Search for the cell housing the specified text and yield its (x, y) center coordinate. 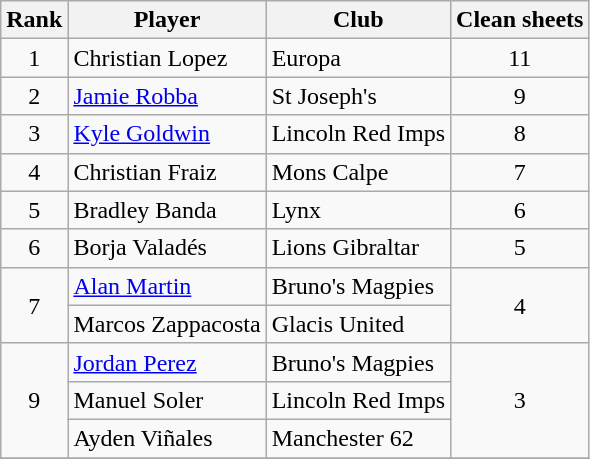
Glacis United (358, 324)
Lions Gibraltar (358, 248)
1 (34, 58)
St Joseph's (358, 96)
Club (358, 20)
Europa (358, 58)
Mons Calpe (358, 172)
Manchester 62 (358, 438)
Jamie Robba (167, 96)
8 (520, 134)
Marcos Zappacosta (167, 324)
Bradley Banda (167, 210)
Kyle Goldwin (167, 134)
Christian Lopez (167, 58)
Borja Valadés (167, 248)
2 (34, 96)
Rank (34, 20)
Christian Fraiz (167, 172)
Clean sheets (520, 20)
Jordan Perez (167, 362)
Ayden Viñales (167, 438)
Alan Martin (167, 286)
Lynx (358, 210)
11 (520, 58)
Manuel Soler (167, 400)
Player (167, 20)
